Extract the (X, Y) coordinate from the center of the cell holding the provided text.  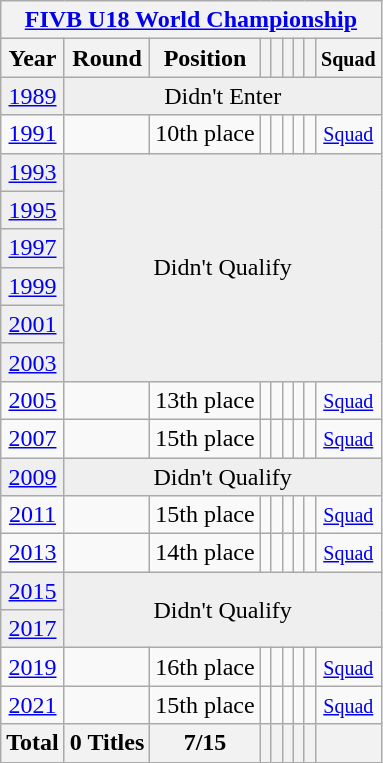
1999 (33, 286)
2015 (33, 591)
2005 (33, 400)
2007 (33, 438)
2021 (33, 705)
1995 (33, 210)
10th place (205, 134)
2003 (33, 362)
7/15 (205, 743)
14th place (205, 553)
FIVB U18 World Championship (191, 20)
Year (33, 58)
13th place (205, 400)
2019 (33, 667)
2011 (33, 515)
1993 (33, 172)
1991 (33, 134)
2013 (33, 553)
2009 (33, 477)
Didn't Enter (222, 96)
Total (33, 743)
Round (107, 58)
16th place (205, 667)
0 Titles (107, 743)
1989 (33, 96)
Position (205, 58)
1997 (33, 248)
2017 (33, 629)
2001 (33, 324)
